Capture the cell that displays the provided text and extract its (x, y) central coordinate. 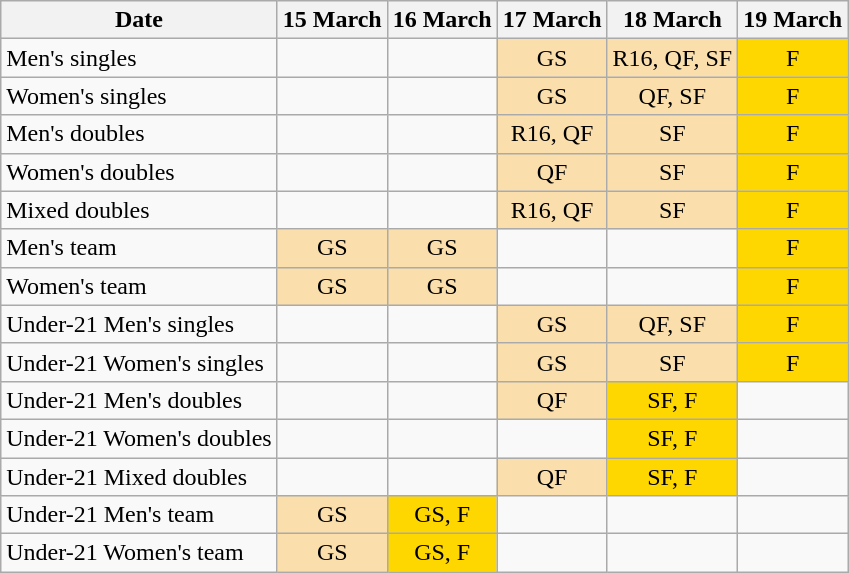
16 March (442, 20)
Under-21 Men's singles (139, 324)
18 March (672, 20)
19 March (793, 20)
Men's team (139, 248)
Under-21 Women's doubles (139, 438)
Under-21 Men's doubles (139, 400)
Men's singles (139, 58)
Women's team (139, 286)
Women's singles (139, 96)
Date (139, 20)
Mixed doubles (139, 210)
17 March (552, 20)
Men's doubles (139, 134)
Under-21 Men's team (139, 515)
Under-21 Mixed doubles (139, 477)
R16, QF, SF (672, 58)
15 March (332, 20)
Under-21 Women's singles (139, 362)
Women's doubles (139, 172)
Under-21 Women's team (139, 553)
